Identify which cell holds the provided text, then report its (x, y) central coordinate. 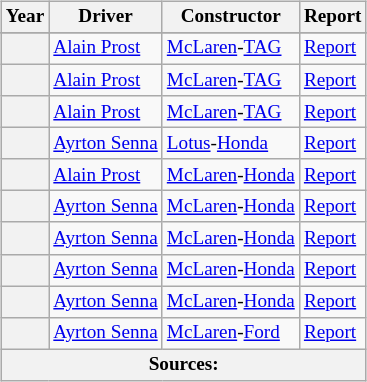
Year (25, 17)
McLaren-Ford (230, 333)
Sources: (184, 365)
Constructor (230, 17)
Driver (106, 17)
Lotus-Honda (230, 144)
